Locate the cell with the specified text and output its (x, y) center coordinate. 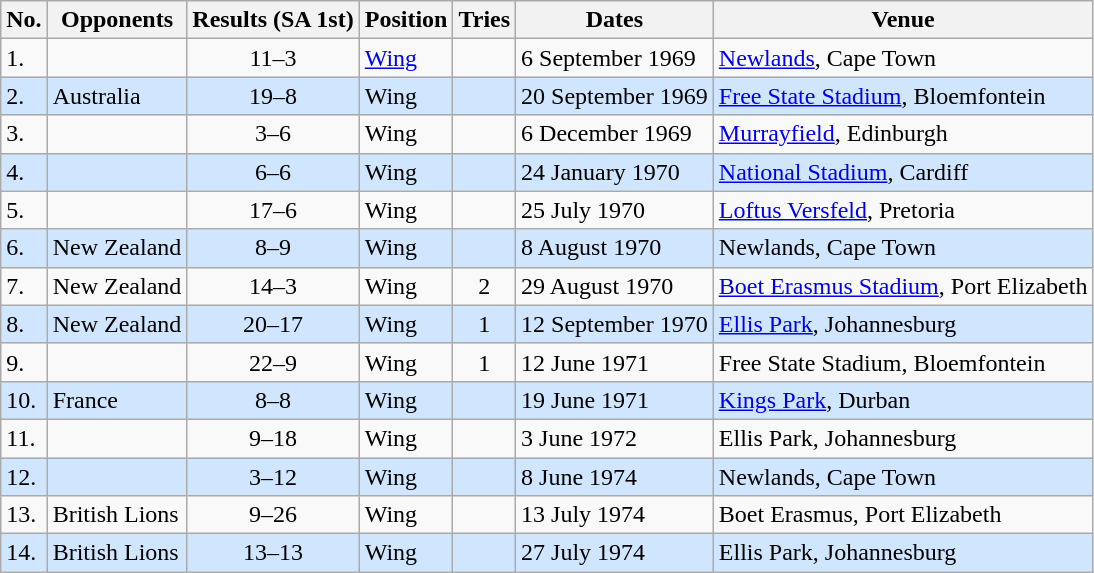
9–18 (273, 438)
5. (24, 210)
Boet Erasmus, Port Elizabeth (903, 515)
10. (24, 400)
4. (24, 172)
22–9 (273, 362)
13 July 1974 (615, 515)
8. (24, 324)
17–6 (273, 210)
Boet Erasmus Stadium, Port Elizabeth (903, 286)
13. (24, 515)
2 (484, 286)
14. (24, 553)
3–12 (273, 477)
Australia (117, 96)
3. (24, 134)
Dates (615, 20)
7. (24, 286)
6. (24, 248)
11–3 (273, 58)
Venue (903, 20)
19–8 (273, 96)
3 June 1972 (615, 438)
National Stadium, Cardiff (903, 172)
24 January 1970 (615, 172)
19 June 1971 (615, 400)
14–3 (273, 286)
Murrayfield, Edinburgh (903, 134)
3–6 (273, 134)
20–17 (273, 324)
13–13 (273, 553)
11. (24, 438)
Opponents (117, 20)
12 June 1971 (615, 362)
Position (406, 20)
9–26 (273, 515)
Tries (484, 20)
Kings Park, Durban (903, 400)
9. (24, 362)
6–6 (273, 172)
12 September 1970 (615, 324)
27 July 1974 (615, 553)
6 September 1969 (615, 58)
8–8 (273, 400)
29 August 1970 (615, 286)
Loftus Versfeld, Pretoria (903, 210)
20 September 1969 (615, 96)
Results (SA 1st) (273, 20)
8 August 1970 (615, 248)
8 June 1974 (615, 477)
2. (24, 96)
12. (24, 477)
France (117, 400)
6 December 1969 (615, 134)
No. (24, 20)
25 July 1970 (615, 210)
1. (24, 58)
8–9 (273, 248)
